Extract the [x, y] coordinate from the center of the cell holding the provided text.  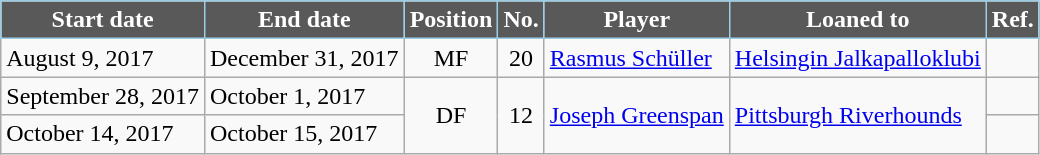
October 14, 2017 [103, 134]
Start date [103, 20]
December 31, 2017 [304, 58]
20 [521, 58]
Player [636, 20]
End date [304, 20]
August 9, 2017 [103, 58]
Joseph Greenspan [636, 115]
12 [521, 115]
DF [451, 115]
Helsingin Jalkapalloklubi [858, 58]
Pittsburgh Riverhounds [858, 115]
Rasmus Schüller [636, 58]
MF [451, 58]
No. [521, 20]
Position [451, 20]
October 1, 2017 [304, 96]
Ref. [1012, 20]
October 15, 2017 [304, 134]
September 28, 2017 [103, 96]
Loaned to [858, 20]
